From the cell containing the given text, extract its center point as (x, y) coordinate. 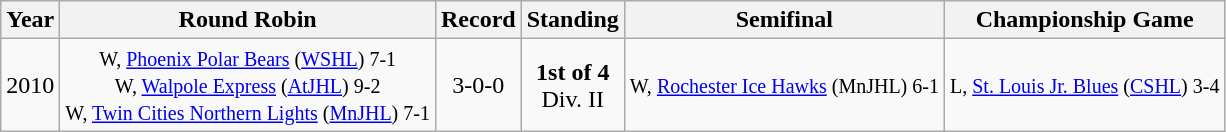
Championship Game (1084, 20)
2010 (30, 85)
W, Phoenix Polar Bears (WSHL) 7-1W, Walpole Express (AtJHL) 9-2W, Twin Cities Northern Lights (MnJHL) 7-1 (248, 85)
Standing (572, 20)
L, St. Louis Jr. Blues (CSHL) 3-4 (1084, 85)
1st of 4 Div. II (572, 85)
W, Rochester Ice Hawks (MnJHL) 6-1 (784, 85)
Round Robin (248, 20)
3-0-0 (478, 85)
Record (478, 20)
Year (30, 20)
Semifinal (784, 20)
